Locate the cell with the specified text and output its (x, y) center coordinate. 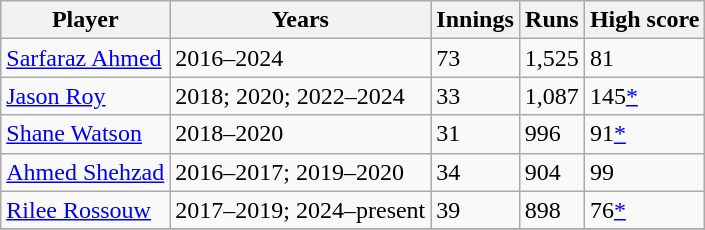
Rilee Rossouw (86, 210)
996 (552, 134)
Innings (475, 20)
81 (644, 58)
898 (552, 210)
Years (300, 20)
91* (644, 134)
Runs (552, 20)
1,087 (552, 96)
Player (86, 20)
73 (475, 58)
Sarfaraz Ahmed (86, 58)
2016–2017; 2019–2020 (300, 172)
Jason Roy (86, 96)
2017–2019; 2024–present (300, 210)
Shane Watson (86, 134)
34 (475, 172)
39 (475, 210)
99 (644, 172)
2018; 2020; 2022–2024 (300, 96)
904 (552, 172)
145* (644, 96)
76* (644, 210)
High score (644, 20)
2018–2020 (300, 134)
33 (475, 96)
Ahmed Shehzad (86, 172)
2016–2024 (300, 58)
1,525 (552, 58)
31 (475, 134)
